Return [X, Y] of the center of cell containing provided text 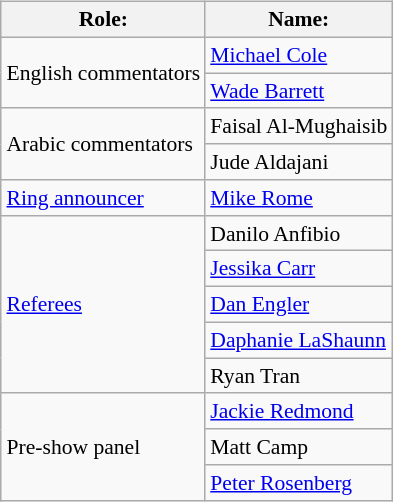
Mike Rome [298, 198]
Wade Barrett [298, 91]
Role: [103, 20]
Arabic commentators [103, 144]
Daphanie LaShaunn [298, 340]
Jackie Redmond [298, 411]
Ring announcer [103, 198]
Michael Cole [298, 55]
Danilo Anfibio [298, 233]
Peter Rosenberg [298, 483]
Jessika Carr [298, 269]
English commentators [103, 72]
Name: [298, 20]
Jude Aldajani [298, 162]
Dan Engler [298, 305]
Pre-show panel [103, 446]
Ryan Tran [298, 376]
Faisal Al-Mughaisib [298, 126]
Referees [103, 304]
Matt Camp [298, 447]
